Output the [x, y] coordinate of the center of the cell containing the given text.  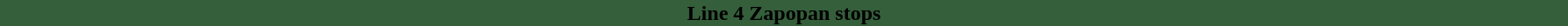
Line 4 Zapopan stops [784, 13]
